From the cell containing the given text, extract its center point as (X, Y) coordinate. 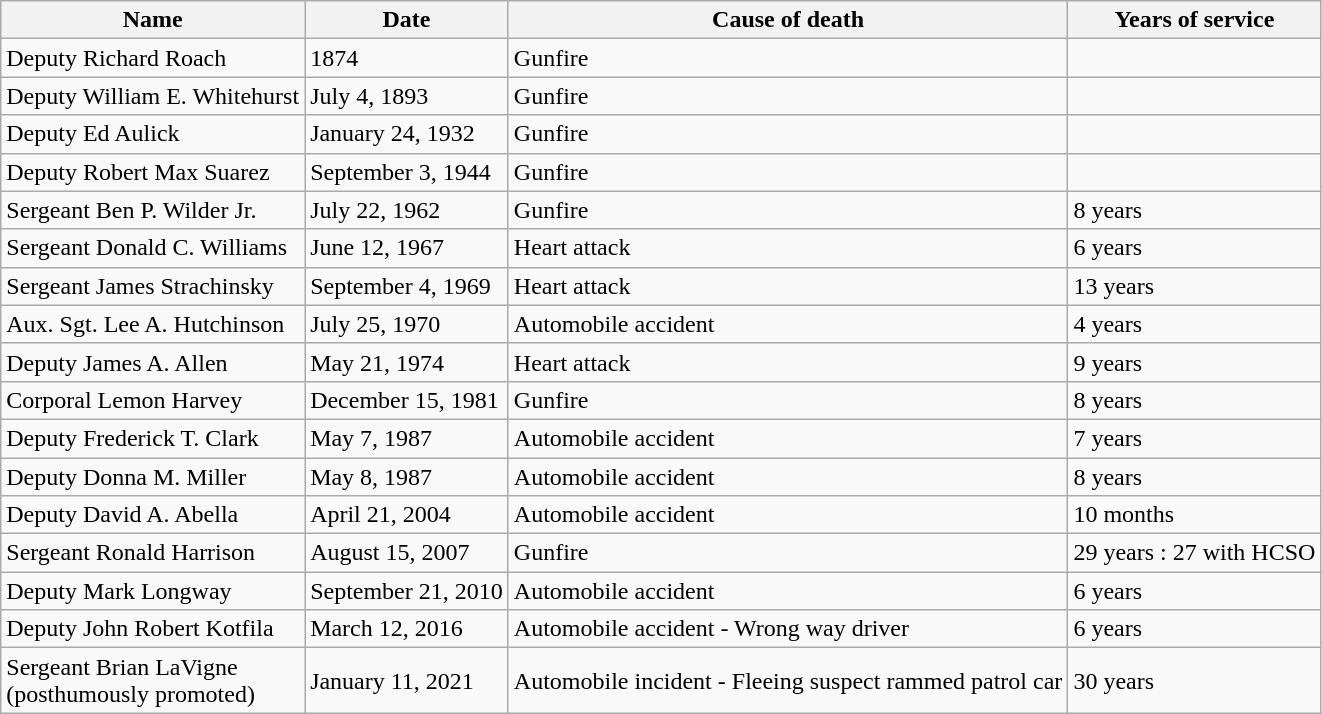
Deputy James A. Allen (153, 362)
Corporal Lemon Harvey (153, 400)
Name (153, 20)
Deputy Ed Aulick (153, 134)
10 months (1194, 515)
January 11, 2021 (407, 680)
13 years (1194, 286)
Sergeant Donald C. Williams (153, 248)
Deputy Richard Roach (153, 58)
December 15, 1981 (407, 400)
April 21, 2004 (407, 515)
Deputy Robert Max Suarez (153, 172)
July 4, 1893 (407, 96)
Cause of death (788, 20)
Years of service (1194, 20)
August 15, 2007 (407, 553)
January 24, 1932 (407, 134)
Deputy Donna M. Miller (153, 477)
4 years (1194, 324)
30 years (1194, 680)
Deputy John Robert Kotfila (153, 629)
Aux. Sgt. Lee A. Hutchinson (153, 324)
Sergeant Ronald Harrison (153, 553)
Sergeant James Strachinsky (153, 286)
Date (407, 20)
9 years (1194, 362)
Automobile accident - Wrong way driver (788, 629)
March 12, 2016 (407, 629)
Automobile incident - Fleeing suspect rammed patrol car (788, 680)
7 years (1194, 438)
September 4, 1969 (407, 286)
May 7, 1987 (407, 438)
June 12, 1967 (407, 248)
Deputy Mark Longway (153, 591)
May 8, 1987 (407, 477)
Sergeant Brian LaVigne(posthumously promoted) (153, 680)
Sergeant Ben P. Wilder Jr. (153, 210)
Deputy David A. Abella (153, 515)
September 21, 2010 (407, 591)
1874 (407, 58)
29 years : 27 with HCSO (1194, 553)
July 22, 1962 (407, 210)
Deputy Frederick T. Clark (153, 438)
May 21, 1974 (407, 362)
July 25, 1970 (407, 324)
Deputy William E. Whitehurst (153, 96)
September 3, 1944 (407, 172)
